Pinpoint the cell where the given text exists, returning its [X, Y] midpoint coordinate. 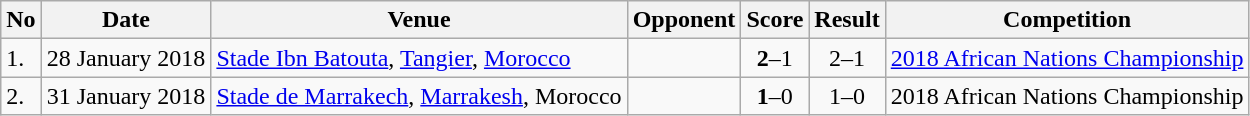
Stade de Marrakech, Marrakesh, Morocco [419, 96]
1. [21, 58]
2. [21, 96]
Venue [419, 20]
28 January 2018 [126, 58]
31 January 2018 [126, 96]
Competition [1067, 20]
Date [126, 20]
No [21, 20]
Result [847, 20]
Stade Ibn Batouta, Tangier, Morocco [419, 58]
Opponent [684, 20]
Score [775, 20]
